Extract the [X, Y] coordinate from the center of the cell holding the provided text.  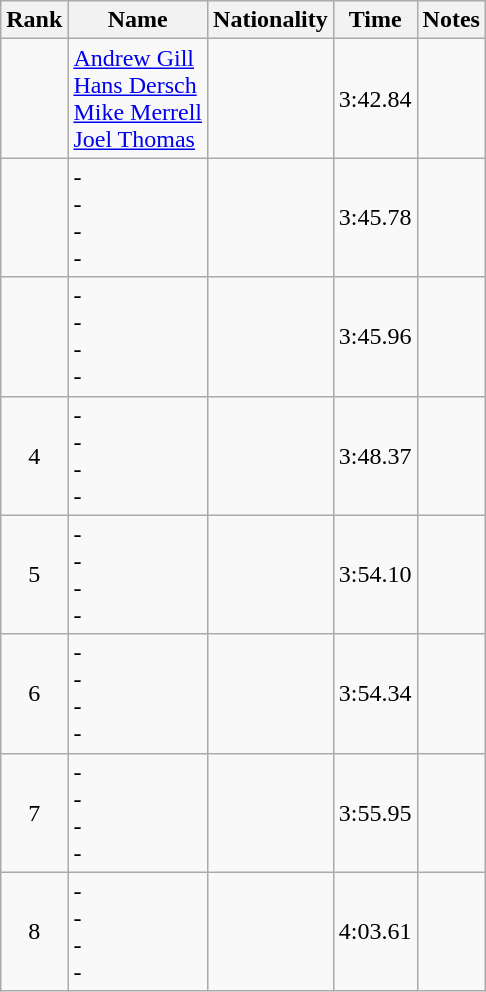
3:55.95 [375, 812]
3:48.37 [375, 456]
8 [34, 932]
3:54.10 [375, 574]
3:42.84 [375, 98]
5 [34, 574]
Name [138, 20]
Rank [34, 20]
4:03.61 [375, 932]
4 [34, 456]
6 [34, 694]
3:45.78 [375, 218]
3:45.96 [375, 336]
Notes [451, 20]
3:54.34 [375, 694]
Nationality [271, 20]
Time [375, 20]
Andrew Gill Hans Dersch Mike Merrell Joel Thomas [138, 98]
7 [34, 812]
